Detect which cell encompasses the target text, then output its [X, Y] center coordinate. 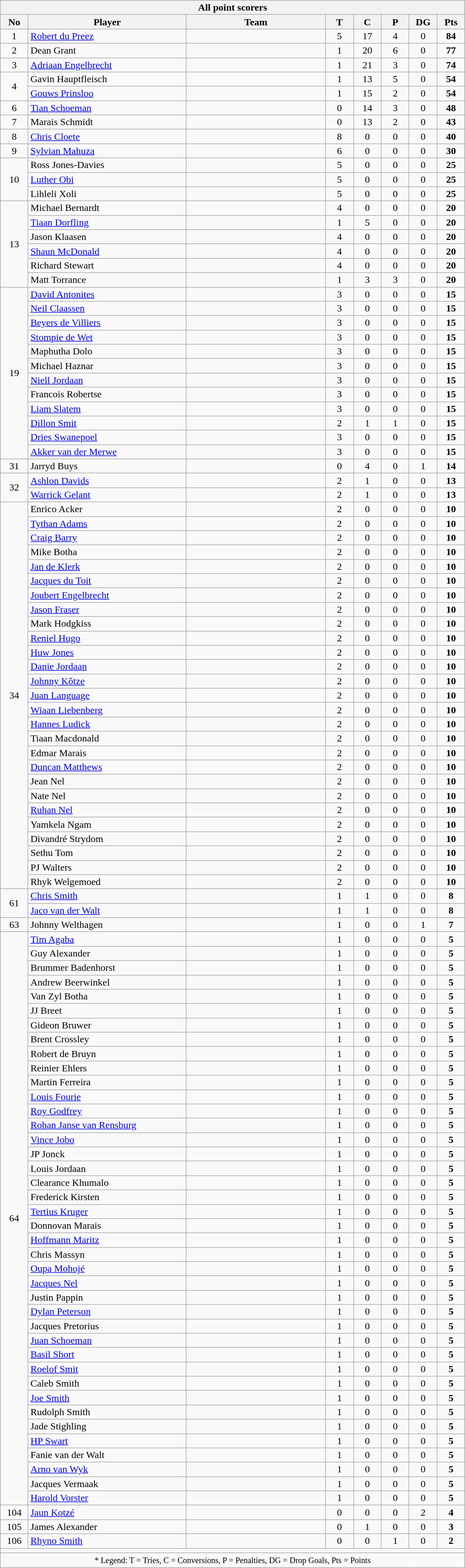
Harold Vorster [107, 1498]
Chris Massyn [107, 1254]
Tertius Kruger [107, 1212]
Edmar Marais [107, 753]
Dillon Smit [107, 423]
Jacques Vermaak [107, 1484]
Frederick Kirsten [107, 1197]
Jean Nel [107, 782]
Donnovan Marais [107, 1225]
34 [14, 696]
Neil Claassen [107, 308]
Caleb Smith [107, 1383]
21 [367, 65]
104 [14, 1512]
PJ Walters [107, 867]
James Alexander [107, 1526]
Tiaan Macdonald [107, 738]
Mark Hodgkiss [107, 624]
Jade Stighling [107, 1427]
Sethu Tom [107, 853]
Nate Nel [107, 795]
Jarryd Buys [107, 466]
64 [14, 1219]
HP Swart [107, 1440]
All point scorers [233, 7]
Reniel Hugo [107, 638]
Johnny Kôtze [107, 681]
Craig Barry [107, 538]
C [367, 22]
Dylan Peterson [107, 1311]
Jason Fraser [107, 609]
Oupa Mohojé [107, 1269]
JP Jonck [107, 1154]
Reinier Ehlers [107, 1068]
Arno van Wyk [107, 1469]
48 [451, 108]
Player [107, 22]
Akker van der Merwe [107, 452]
Shaun McDonald [107, 251]
Lihleli Xoli [107, 194]
T [339, 22]
Tiaan Dorfling [107, 222]
Huw Jones [107, 652]
Richard Stewart [107, 266]
Duncan Matthews [107, 767]
Roy Godfrey [107, 1111]
106 [14, 1541]
61 [14, 903]
Jacques Pretorius [107, 1326]
63 [14, 925]
Juan Schoeman [107, 1341]
17 [367, 36]
Jan de Klerk [107, 567]
Fanie van der Walt [107, 1455]
Rhyno Smith [107, 1541]
Joe Smith [107, 1398]
Ross Jones-Davies [107, 165]
Dean Grant [107, 51]
Johnny Welthagen [107, 925]
Michael Haznar [107, 365]
Rohan Janse van Rensburg [107, 1126]
Jacques Nel [107, 1283]
Stompie de Wet [107, 337]
Niell Jordaan [107, 380]
Rudolph Smith [107, 1412]
Clearance Khumalo [107, 1183]
Chris Cloete [107, 137]
Gavin Hauptfleisch [107, 79]
Andrew Beerwinkel [107, 982]
Hannes Ludick [107, 724]
Joubert Engelbrecht [107, 595]
Luther Obi [107, 180]
19 [14, 373]
JJ Breet [107, 1010]
Beyers de Villiers [107, 323]
31 [14, 466]
Matt Torrance [107, 280]
74 [451, 65]
Ashlon Davids [107, 481]
Jaco van der Walt [107, 911]
Rhyk Welgemoed [107, 882]
Francois Robertse [107, 394]
Louis Fourie [107, 1097]
Jaun Kotzé [107, 1512]
32 [14, 488]
DG [423, 22]
Hoffmann Maritz [107, 1240]
Van Zyl Botha [107, 997]
Brummer Badenhorst [107, 968]
Dries Swanepoel [107, 437]
Vince Jobo [107, 1140]
* Legend: T = Tries, C = Conversions, P = Penalties, DG = Drop Goals, Pts = Points [233, 1561]
77 [451, 51]
Roelof Smit [107, 1369]
Michael Bernardt [107, 208]
David Antonites [107, 294]
Divandré Strydom [107, 839]
Jason Klaasen [107, 237]
Yamkela Ngam [107, 824]
Louis Jordaan [107, 1168]
Gideon Bruwer [107, 1025]
Juan Language [107, 696]
43 [451, 122]
Robert de Bruyn [107, 1054]
Ruhan Nel [107, 810]
Sylvian Mahuza [107, 150]
Martin Ferreira [107, 1082]
Maphutha Dolo [107, 352]
9 [14, 150]
105 [14, 1526]
No [14, 22]
Enrico Acker [107, 509]
Jacques du Toit [107, 580]
Danie Jordaan [107, 667]
30 [451, 150]
Adriaan Engelbrecht [107, 65]
Justin Pappin [107, 1297]
Tian Schoeman [107, 108]
Mike Botha [107, 552]
84 [451, 36]
Chris Smith [107, 896]
Tythan Adams [107, 523]
Liam Slatem [107, 409]
Robert du Preez [107, 36]
40 [451, 137]
Gouws Prinsloo [107, 93]
Guy Alexander [107, 953]
Marais Schmidt [107, 122]
P [395, 22]
Basil Short [107, 1355]
Wiaan Liebenberg [107, 710]
Pts [451, 22]
Team [256, 22]
Warrick Gelant [107, 495]
Brent Crossley [107, 1039]
Tim Agaba [107, 939]
